Output the (X, Y) coordinate of the center of the cell containing the given text.  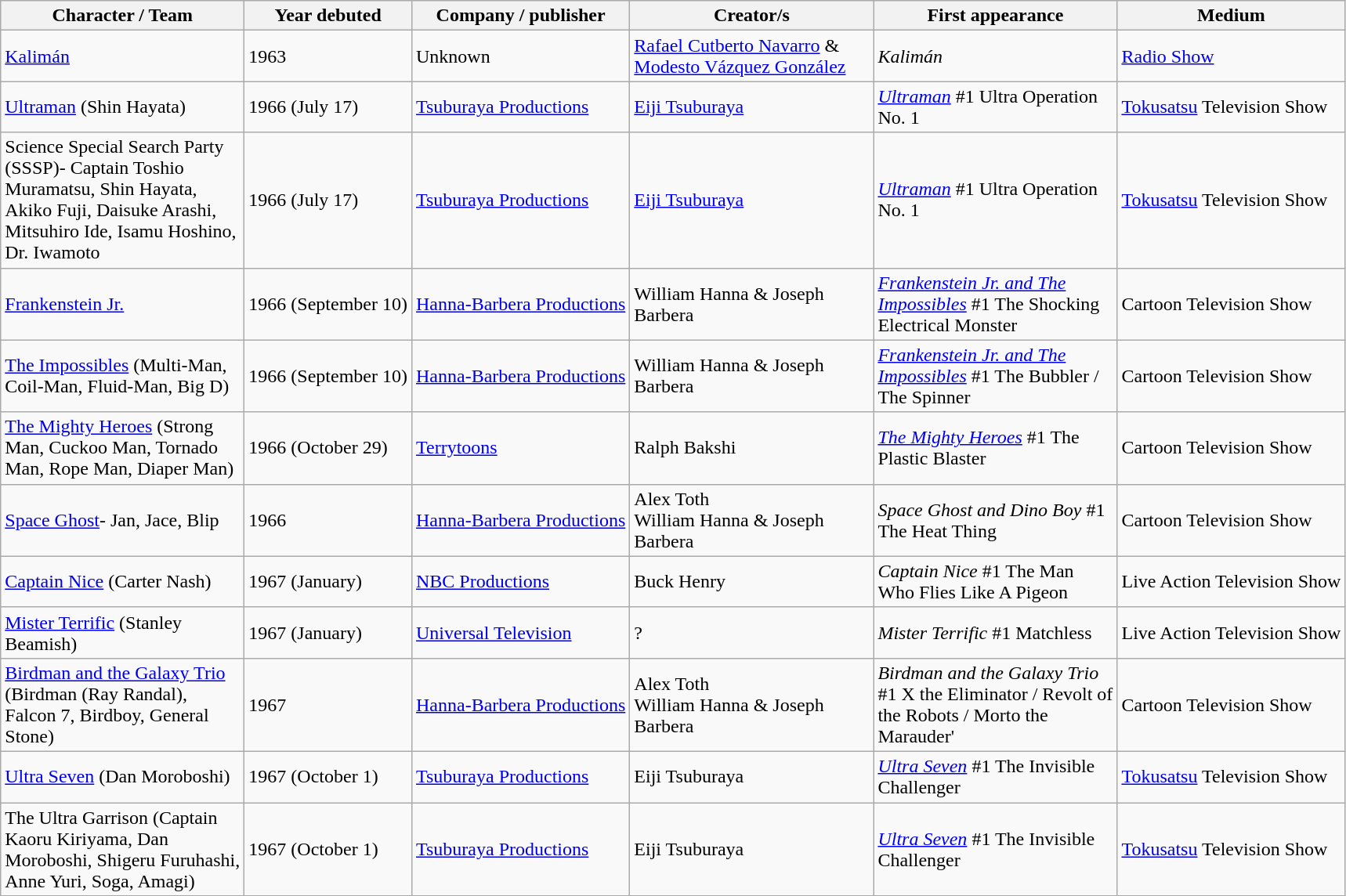
Mister Terrific (Stanley Beamish) (122, 633)
The Mighty Heroes #1 The Plastic Blaster (995, 448)
The Impossibles (Multi-Man, Coil-Man, Fluid-Man, Big D) (122, 376)
Unknown (520, 56)
Science Special Search Party (SSSP)- Captain Toshio Muramatsu, Shin Hayata, Akiko Fuji, Daisuke Arashi, Mitsuhiro Ide, Isamu Hoshino, Dr. Iwamoto (122, 201)
1966 (October 29) (328, 448)
1967 (328, 705)
Mister Terrific #1 Matchless (995, 633)
Captain Nice (Carter Nash) (122, 581)
The Ultra Garrison (Captain Kaoru Kiriyama, Dan Moroboshi, Shigeru Furuhashi, Anne Yuri, Soga, Amagi) (122, 849)
Space Ghost and Dino Boy #1 The Heat Thing (995, 520)
NBC Productions (520, 581)
Ralph Bakshi (752, 448)
Ultraman (Shin Hayata) (122, 107)
Frankenstein Jr. (122, 304)
? (752, 633)
Creator/s (752, 16)
Birdman and the Galaxy Trio #1 X the Eliminator / Revolt of the Robots / Morto the Marauder' (995, 705)
Universal Television (520, 633)
Ultra Seven (Dan Moroboshi) (122, 777)
Space Ghost- Jan, Jace, Blip (122, 520)
Medium (1232, 16)
1963 (328, 56)
Frankenstein Jr. and The Impossibles #1 The Bubbler / The Spinner (995, 376)
Birdman and the Galaxy Trio (Birdman (Ray Randal), Falcon 7, Birdboy, General Stone) (122, 705)
Terrytoons (520, 448)
Captain Nice #1 The Man Who Flies Like A Pigeon (995, 581)
Buck Henry (752, 581)
Company / publisher (520, 16)
Character / Team (122, 16)
The Mighty Heroes (Strong Man, Cuckoo Man, Tornado Man, Rope Man, Diaper Man) (122, 448)
Rafael Cutberto Navarro & Modesto Vázquez González (752, 56)
Frankenstein Jr. and The Impossibles #1 The Shocking Electrical Monster (995, 304)
First appearance (995, 16)
1966 (328, 520)
Radio Show (1232, 56)
Year debuted (328, 16)
